Output the [X, Y] coordinate of the center of the cell containing the given text.  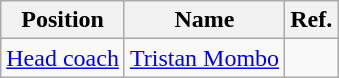
Head coach [63, 58]
Tristan Mombo [204, 58]
Position [63, 20]
Ref. [312, 20]
Name [204, 20]
